Output the (x, y) coordinate of the center of the cell containing the given text.  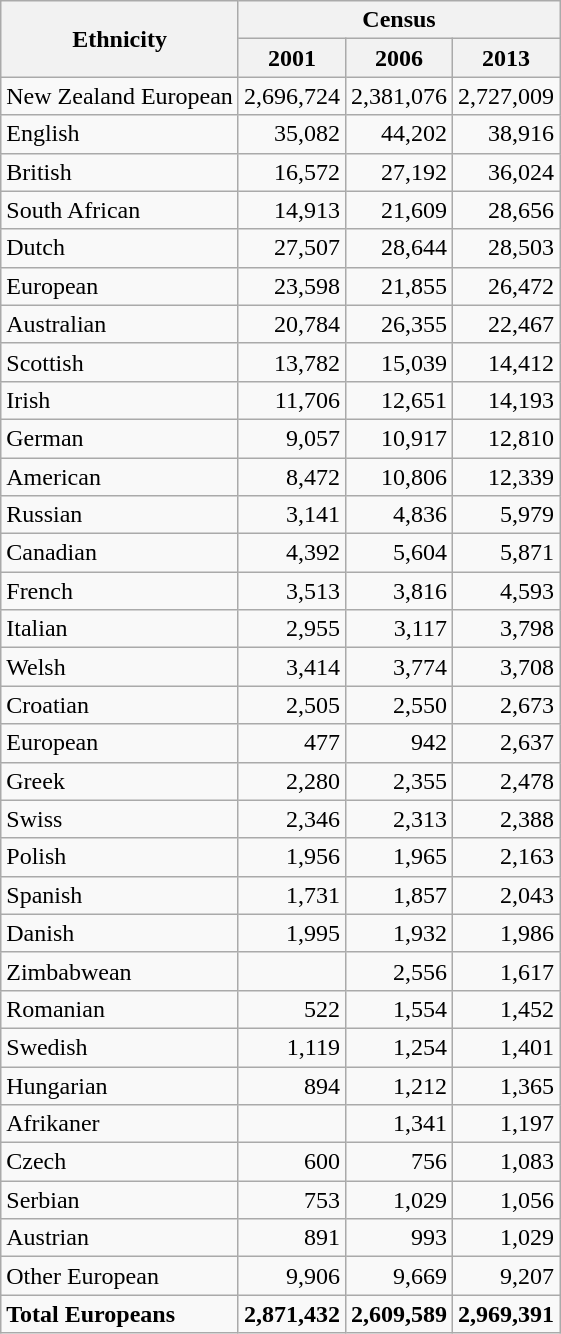
44,202 (398, 134)
11,706 (292, 400)
3,414 (292, 667)
28,656 (506, 210)
1,617 (506, 971)
16,572 (292, 172)
2006 (398, 58)
Swedish (120, 1047)
5,979 (506, 515)
26,472 (506, 286)
10,806 (398, 477)
2,955 (292, 629)
2,313 (398, 819)
2,346 (292, 819)
1,986 (506, 933)
1,254 (398, 1047)
15,039 (398, 362)
Welsh (120, 667)
27,192 (398, 172)
14,412 (506, 362)
Canadian (120, 553)
2,969,391 (506, 1314)
Dutch (120, 248)
Afrikaner (120, 1124)
4,836 (398, 515)
1,932 (398, 933)
Australian (120, 324)
2,388 (506, 819)
993 (398, 1238)
Hungarian (120, 1085)
8,472 (292, 477)
Russian (120, 515)
13,782 (292, 362)
Census (398, 20)
2,163 (506, 857)
27,507 (292, 248)
756 (398, 1162)
3,816 (398, 591)
22,467 (506, 324)
2,280 (292, 781)
Swiss (120, 819)
753 (292, 1200)
1,995 (292, 933)
1,212 (398, 1085)
Austrian (120, 1238)
3,513 (292, 591)
Scottish (120, 362)
9,207 (506, 1276)
Greek (120, 781)
1,197 (506, 1124)
2,381,076 (398, 96)
Czech (120, 1162)
2,478 (506, 781)
600 (292, 1162)
5,604 (398, 553)
2,550 (398, 705)
5,871 (506, 553)
891 (292, 1238)
522 (292, 1009)
1,965 (398, 857)
12,339 (506, 477)
3,117 (398, 629)
English (120, 134)
British (120, 172)
New Zealand European (120, 96)
Spanish (120, 895)
36,024 (506, 172)
Irish (120, 400)
Romanian (120, 1009)
2013 (506, 58)
Danish (120, 933)
12,810 (506, 438)
23,598 (292, 286)
2,505 (292, 705)
9,057 (292, 438)
35,082 (292, 134)
894 (292, 1085)
2,637 (506, 743)
9,669 (398, 1276)
28,644 (398, 248)
21,609 (398, 210)
Other European (120, 1276)
14,193 (506, 400)
1,731 (292, 895)
28,503 (506, 248)
14,913 (292, 210)
American (120, 477)
3,141 (292, 515)
2,043 (506, 895)
26,355 (398, 324)
1,554 (398, 1009)
3,798 (506, 629)
French (120, 591)
10,917 (398, 438)
Ethnicity (120, 39)
1,401 (506, 1047)
4,392 (292, 553)
38,916 (506, 134)
1,119 (292, 1047)
9,906 (292, 1276)
German (120, 438)
2,609,589 (398, 1314)
2,556 (398, 971)
942 (398, 743)
1,857 (398, 895)
2,727,009 (506, 96)
2,673 (506, 705)
Total Europeans (120, 1314)
2,355 (398, 781)
2,871,432 (292, 1314)
Serbian (120, 1200)
20,784 (292, 324)
Zimbabwean (120, 971)
1,056 (506, 1200)
2001 (292, 58)
1,083 (506, 1162)
21,855 (398, 286)
3,708 (506, 667)
Italian (120, 629)
1,365 (506, 1085)
3,774 (398, 667)
1,956 (292, 857)
Croatian (120, 705)
2,696,724 (292, 96)
South African (120, 210)
12,651 (398, 400)
477 (292, 743)
1,452 (506, 1009)
Polish (120, 857)
1,341 (398, 1124)
4,593 (506, 591)
